Extract the [X, Y] coordinate from the center of the cell holding the provided text.  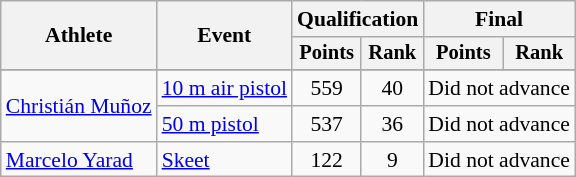
Athlete [79, 36]
50 m pistol [224, 124]
Final [499, 19]
559 [326, 88]
36 [392, 124]
Christián Muñoz [79, 106]
537 [326, 124]
Qualification [358, 19]
40 [392, 88]
10 m air pistol [224, 88]
Event [224, 36]
